Determine the [x, y] coordinate at the center of the cell enclosing the given text.  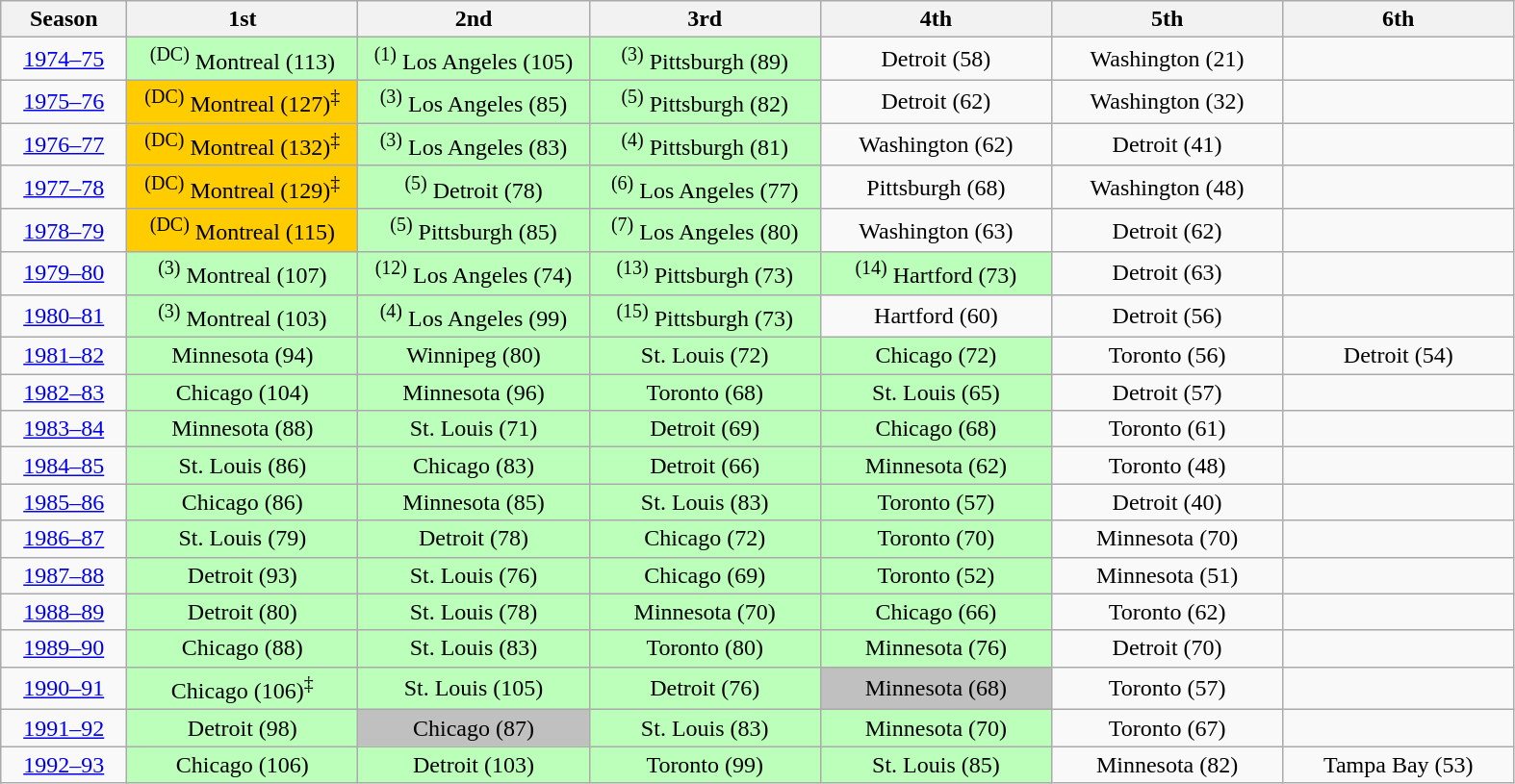
(12) Los Angeles (74) [474, 273]
Chicago (66) [936, 612]
Detroit (56) [1167, 316]
St. Louis (79) [243, 539]
1984–85 [64, 466]
(DC) Montreal (127)‡ [243, 102]
1991–92 [64, 728]
Toronto (56) [1167, 356]
(5) Pittsburgh (82) [705, 102]
Detroit (98) [243, 728]
Minnesota (76) [936, 648]
(3) Montreal (107) [243, 273]
Toronto (99) [705, 765]
Detroit (78) [474, 539]
Toronto (52) [936, 575]
Detroit (66) [705, 466]
(3) Los Angeles (85) [474, 102]
Minnesota (94) [243, 356]
Detroit (80) [243, 612]
Minnesota (85) [474, 502]
St. Louis (65) [936, 392]
Detroit (57) [1167, 392]
1983–84 [64, 429]
Chicago (106) [243, 765]
Detroit (76) [705, 689]
Detroit (40) [1167, 502]
Detroit (70) [1167, 648]
Toronto (80) [705, 648]
Detroit (69) [705, 429]
(DC) Montreal (115) [243, 231]
Minnesota (62) [936, 466]
1992–93 [64, 765]
1979–80 [64, 273]
1989–90 [64, 648]
Chicago (69) [705, 575]
(6) Los Angeles (77) [705, 187]
Chicago (68) [936, 429]
Detroit (103) [474, 765]
1977–78 [64, 187]
(15) Pittsburgh (73) [705, 316]
Tampa Bay (53) [1399, 765]
1988–89 [64, 612]
(5) Detroit (78) [474, 187]
St. Louis (85) [936, 765]
Washington (62) [936, 144]
Hartford (60) [936, 316]
Washington (21) [1167, 60]
(4) Pittsburgh (81) [705, 144]
Season [64, 19]
Chicago (87) [474, 728]
1st [243, 19]
1978–79 [64, 231]
Detroit (93) [243, 575]
(14) Hartford (73) [936, 273]
(DC) Montreal (113) [243, 60]
5th [1167, 19]
1982–83 [64, 392]
(7) Los Angeles (80) [705, 231]
Toronto (70) [936, 539]
Chicago (88) [243, 648]
Detroit (58) [936, 60]
1981–82 [64, 356]
(13) Pittsburgh (73) [705, 273]
2nd [474, 19]
1987–88 [64, 575]
1975–76 [64, 102]
St. Louis (72) [705, 356]
(3) Pittsburgh (89) [705, 60]
Detroit (41) [1167, 144]
Toronto (62) [1167, 612]
Minnesota (51) [1167, 575]
Detroit (54) [1399, 356]
Detroit (63) [1167, 273]
St. Louis (105) [474, 689]
Chicago (83) [474, 466]
Washington (32) [1167, 102]
1990–91 [64, 689]
3rd [705, 19]
Chicago (106)‡ [243, 689]
Minnesota (96) [474, 392]
Washington (48) [1167, 187]
(3) Los Angeles (83) [474, 144]
Toronto (48) [1167, 466]
(DC) Montreal (129)‡ [243, 187]
1980–81 [64, 316]
Minnesota (82) [1167, 765]
1985–86 [64, 502]
St. Louis (76) [474, 575]
Toronto (68) [705, 392]
1976–77 [64, 144]
(3) Montreal (103) [243, 316]
Chicago (86) [243, 502]
Washington (63) [936, 231]
(5) Pittsburgh (85) [474, 231]
1986–87 [64, 539]
Chicago (104) [243, 392]
Winnipeg (80) [474, 356]
St. Louis (86) [243, 466]
St. Louis (78) [474, 612]
Pittsburgh (68) [936, 187]
Toronto (67) [1167, 728]
St. Louis (71) [474, 429]
(1) Los Angeles (105) [474, 60]
(DC) Montreal (132)‡ [243, 144]
(4) Los Angeles (99) [474, 316]
Minnesota (68) [936, 689]
Toronto (61) [1167, 429]
4th [936, 19]
Minnesota (88) [243, 429]
6th [1399, 19]
1974–75 [64, 60]
